Capture the cell that displays the provided text and extract its [x, y] central coordinate. 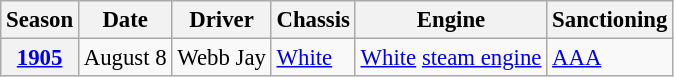
August 8 [125, 58]
Chassis [313, 20]
Date [125, 20]
Driver [222, 20]
Engine [451, 20]
Sanctioning [610, 20]
Season [40, 20]
1905 [40, 58]
AAA [610, 58]
Webb Jay [222, 58]
White steam engine [451, 58]
White [313, 58]
